Scan for the cell matching the given text and deliver its (X, Y) coordinate at center. 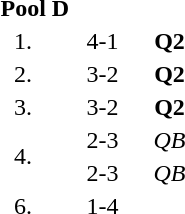
4-1 (102, 41)
